Output the [X, Y] coordinate of the center of the cell containing the given text.  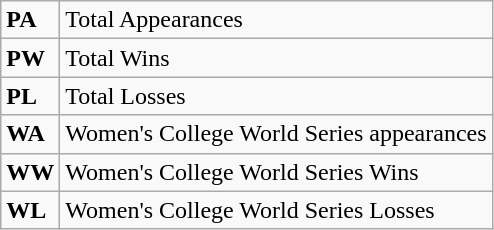
WA [30, 134]
Women's College World Series Losses [276, 210]
WL [30, 210]
WW [30, 172]
Total Losses [276, 96]
PA [30, 20]
Women's College World Series appearances [276, 134]
Women's College World Series Wins [276, 172]
PW [30, 58]
Total Appearances [276, 20]
Total Wins [276, 58]
PL [30, 96]
